Return [x, y] of the center of cell containing provided text 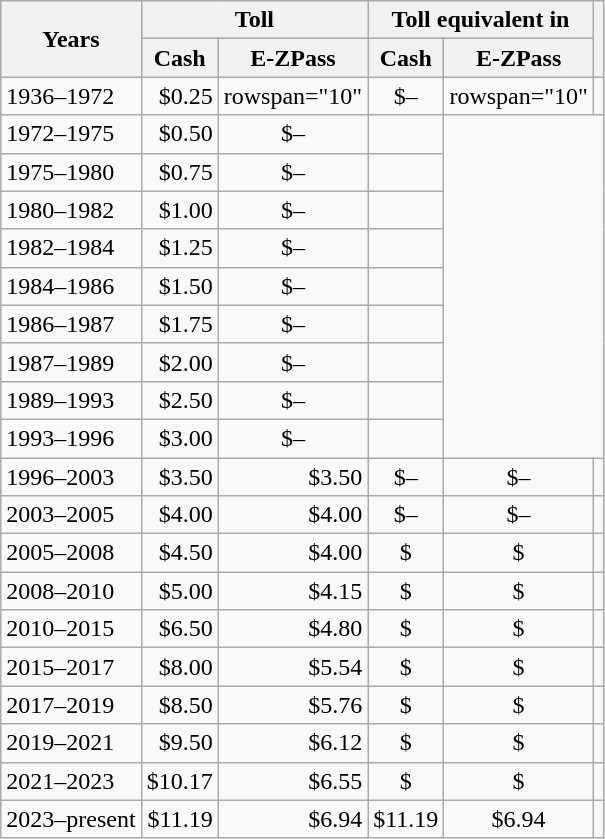
$6.50 [180, 629]
1980–1982 [71, 210]
$0.75 [180, 172]
1984–1986 [71, 286]
2023–present [71, 819]
2021–2023 [71, 781]
$10.17 [180, 781]
1982–1984 [71, 248]
1987–1989 [71, 362]
$8.50 [180, 705]
$4.50 [180, 553]
1936–1972 [71, 96]
$3.00 [180, 438]
$1.00 [180, 210]
$0.50 [180, 134]
$5.54 [293, 667]
1972–1975 [71, 134]
1989–1993 [71, 400]
$2.50 [180, 400]
$1.75 [180, 324]
$1.50 [180, 286]
2010–2015 [71, 629]
$6.55 [293, 781]
$1.25 [180, 248]
$5.00 [180, 591]
1975–1980 [71, 172]
$2.00 [180, 362]
2005–2008 [71, 553]
$4.80 [293, 629]
$0.25 [180, 96]
1996–2003 [71, 477]
2015–2017 [71, 667]
1986–1987 [71, 324]
$9.50 [180, 743]
$5.76 [293, 705]
Toll [254, 20]
2003–2005 [71, 515]
Years [71, 39]
2008–2010 [71, 591]
$8.00 [180, 667]
1993–1996 [71, 438]
$4.15 [293, 591]
$6.12 [293, 743]
Toll equivalent in [481, 20]
2019–2021 [71, 743]
2017–2019 [71, 705]
